Capture the cell that displays the provided text and extract its (X, Y) central coordinate. 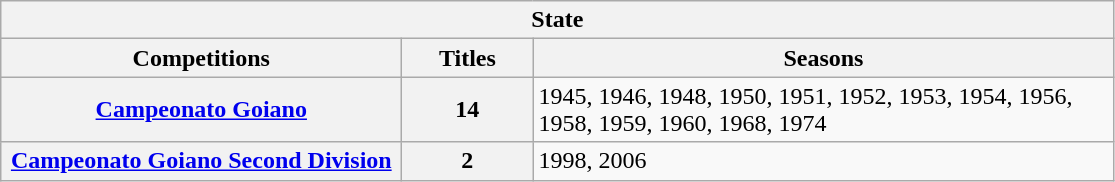
State (558, 20)
2 (468, 161)
Competitions (202, 58)
Campeonato Goiano Second Division (202, 161)
1945, 1946, 1948, 1950, 1951, 1952, 1953, 1954, 1956, 1958, 1959, 1960, 1968, 1974 (824, 110)
Campeonato Goiano (202, 110)
1998, 2006 (824, 161)
Titles (468, 58)
14 (468, 110)
Seasons (824, 58)
